Capture the cell that displays the provided text and extract its [X, Y] central coordinate. 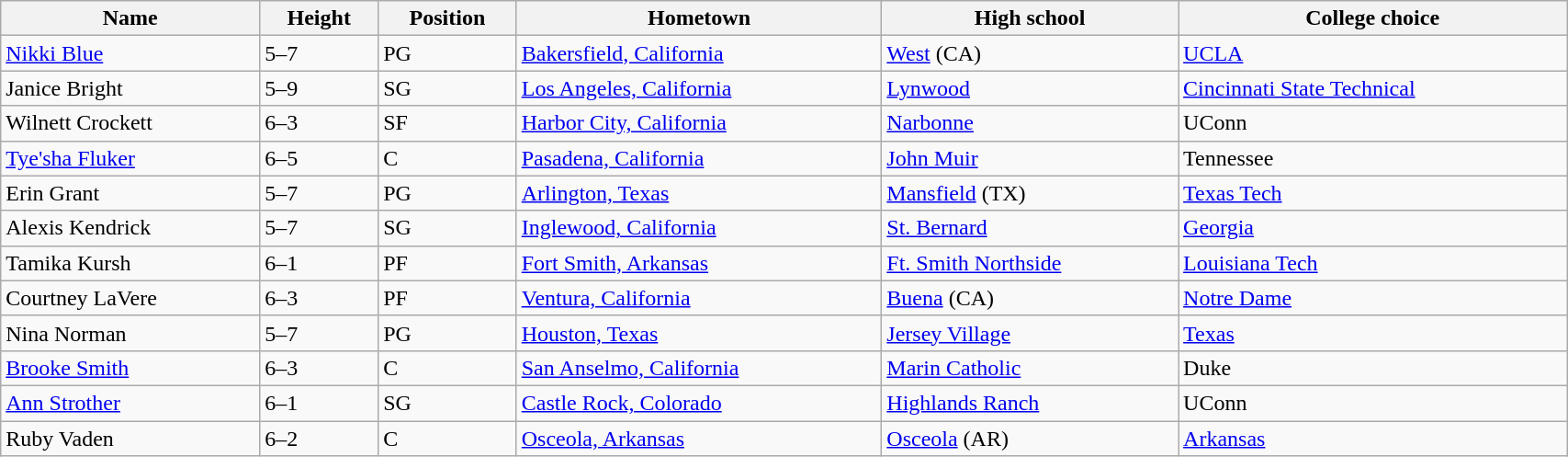
Highlands Ranch [1031, 403]
Marin Catholic [1031, 368]
Height [320, 18]
Erin Grant [130, 193]
High school [1031, 18]
Mansfield (TX) [1031, 193]
5–9 [320, 88]
Tamika Kursh [130, 263]
Pasadena, California [699, 158]
St. Bernard [1031, 228]
Duke [1372, 368]
Bakersfield, California [699, 53]
College choice [1372, 18]
Buena (CA) [1031, 298]
Alexis Kendrick [130, 228]
Brooke Smith [130, 368]
Texas [1372, 333]
Notre Dame [1372, 298]
West (CA) [1031, 53]
Ft. Smith Northside [1031, 263]
Fort Smith, Arkansas [699, 263]
San Anselmo, California [699, 368]
SF [447, 123]
Hometown [699, 18]
Louisiana Tech [1372, 263]
Osceola (AR) [1031, 439]
Ruby Vaden [130, 439]
Inglewood, California [699, 228]
Courtney LaVere [130, 298]
Cincinnati State Technical [1372, 88]
Georgia [1372, 228]
Los Angeles, California [699, 88]
6–5 [320, 158]
Name [130, 18]
Osceola, Arkansas [699, 439]
Lynwood [1031, 88]
Castle Rock, Colorado [699, 403]
Tennessee [1372, 158]
UCLA [1372, 53]
Wilnett Crockett [130, 123]
Ann Strother [130, 403]
Arkansas [1372, 439]
Houston, Texas [699, 333]
Arlington, Texas [699, 193]
Harbor City, California [699, 123]
Nina Norman [130, 333]
Narbonne [1031, 123]
6–2 [320, 439]
Ventura, California [699, 298]
Jersey Village [1031, 333]
Position [447, 18]
John Muir [1031, 158]
Texas Tech [1372, 193]
Nikki Blue [130, 53]
Janice Bright [130, 88]
Tye'sha Fluker [130, 158]
